Return the [x, y] coordinate for the center point of the cell that contains the specified text.  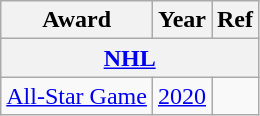
Award [77, 20]
Ref [236, 20]
NHL [130, 58]
Year [182, 20]
2020 [182, 96]
All-Star Game [77, 96]
